Return [x, y] of the center of cell containing provided text 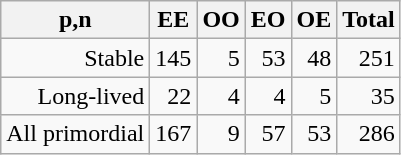
35 [369, 96]
EO [268, 20]
Total [369, 20]
145 [174, 58]
EE [174, 20]
OE [314, 20]
48 [314, 58]
22 [174, 96]
251 [369, 58]
p,n [76, 20]
Long-lived [76, 96]
167 [174, 134]
OO [221, 20]
9 [221, 134]
Stable [76, 58]
All primordial [76, 134]
57 [268, 134]
286 [369, 134]
